Detect which cell encompasses the target text, then output its [X, Y] center coordinate. 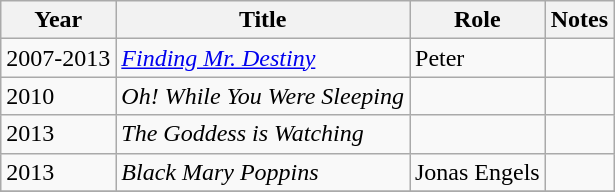
Peter [478, 58]
Notes [579, 20]
Title [263, 20]
2007-2013 [58, 58]
Black Mary Poppins [263, 172]
Year [58, 20]
Finding Mr. Destiny [263, 58]
Jonas Engels [478, 172]
2010 [58, 96]
Role [478, 20]
Oh! While You Were Sleeping [263, 96]
The Goddess is Watching [263, 134]
